Search for the cell housing the specified text and yield its (X, Y) center coordinate. 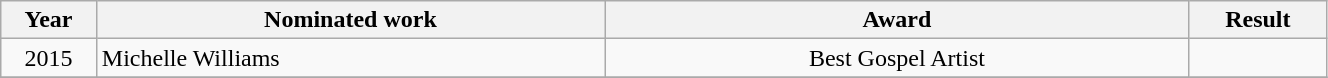
Year (49, 20)
Result (1258, 20)
Best Gospel Artist (898, 58)
Award (898, 20)
Nominated work (350, 20)
2015 (49, 58)
Michelle Williams (350, 58)
